Determine the [x, y] coordinate at the center of the cell enclosing the given text.  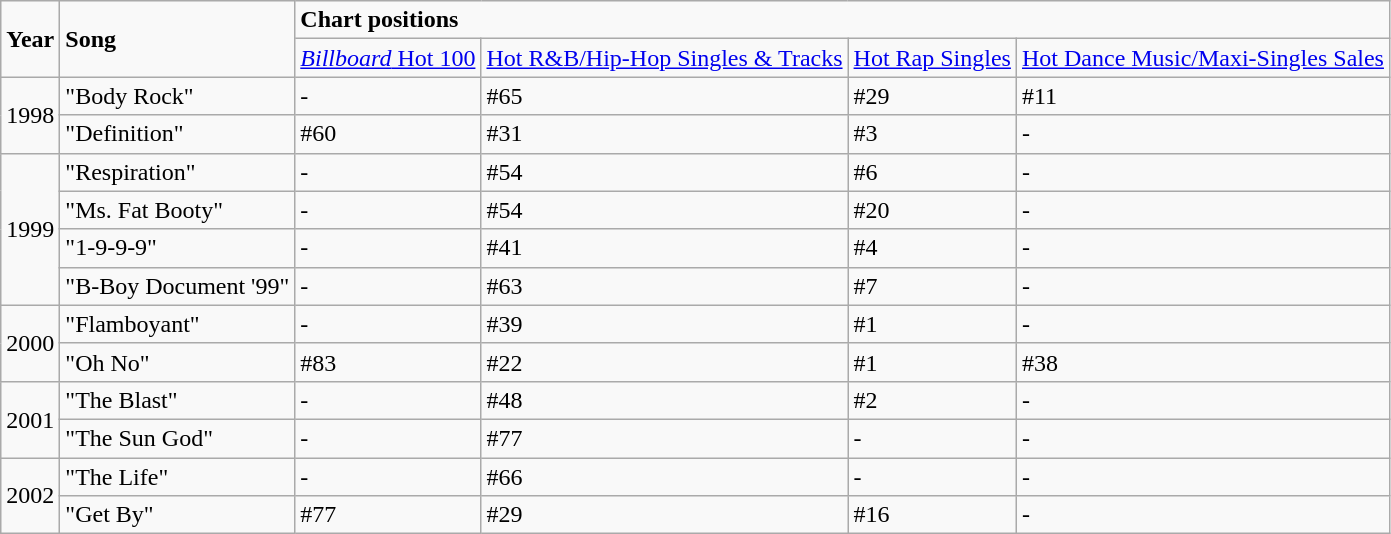
"1-9-9-9" [178, 248]
Song [178, 39]
#4 [932, 248]
#41 [664, 248]
#63 [664, 286]
#48 [664, 400]
#39 [664, 324]
#7 [932, 286]
#16 [932, 515]
2001 [30, 419]
Chart positions [842, 20]
1999 [30, 229]
"The Sun God" [178, 438]
#38 [1202, 362]
Hot Rap Singles [932, 58]
"Ms. Fat Booty" [178, 210]
2000 [30, 343]
"Get By" [178, 515]
"Flamboyant" [178, 324]
#20 [932, 210]
Billboard Hot 100 [388, 58]
2002 [30, 496]
#83 [388, 362]
Hot Dance Music/Maxi-Singles Sales [1202, 58]
#60 [388, 134]
"B-Boy Document '99" [178, 286]
#31 [664, 134]
#3 [932, 134]
"The Life" [178, 477]
#65 [664, 96]
"Respiration" [178, 172]
"The Blast" [178, 400]
1998 [30, 115]
#66 [664, 477]
#22 [664, 362]
"Definition" [178, 134]
#2 [932, 400]
#11 [1202, 96]
#6 [932, 172]
"Oh No" [178, 362]
"Body Rock" [178, 96]
Hot R&B/Hip-Hop Singles & Tracks [664, 58]
Year [30, 39]
